Capture the cell that displays the provided text and extract its [X, Y] central coordinate. 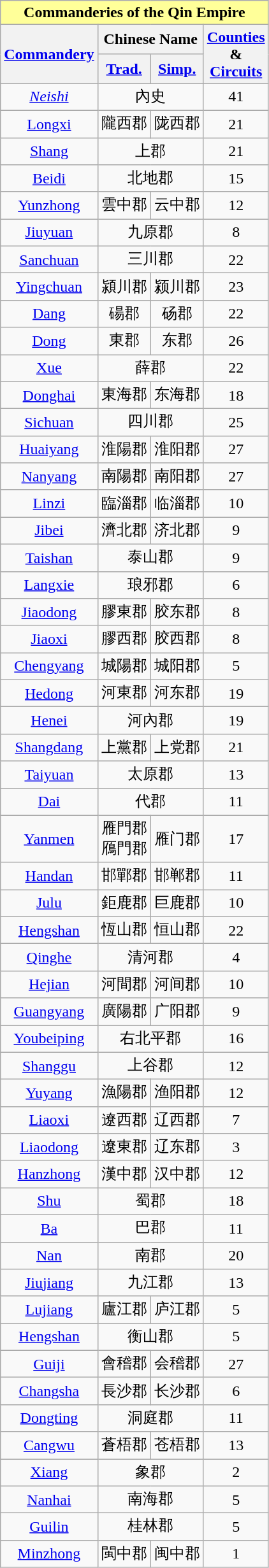
Guilin [49, 1527]
潁川郡 [124, 287]
臨淄郡 [124, 503]
Yanmen [49, 839]
河间郡 [177, 985]
陇西郡 [177, 124]
25 [236, 423]
Shang [49, 152]
碭郡 [124, 313]
城陽郡 [124, 666]
20 [236, 1256]
薛郡 [150, 368]
南郡 [150, 1256]
邯鄲郡 [124, 876]
淮陽郡 [124, 450]
Beidi [49, 178]
Shanggu [49, 1066]
南海郡 [150, 1499]
Neishi [49, 97]
淮阳郡 [177, 450]
Taiyuan [49, 774]
遼西郡 [124, 1120]
15 [236, 178]
长沙郡 [177, 1391]
巨鹿郡 [177, 903]
Langxie [49, 585]
雁門郡鴈門郡 [124, 839]
庐江郡 [177, 1309]
會稽郡 [124, 1364]
巴郡 [150, 1228]
隴西郡 [124, 124]
Commandery [49, 54]
Trad. [124, 69]
Jiaodong [49, 613]
Simp. [177, 69]
象郡 [150, 1472]
恒山郡 [177, 930]
Julu [49, 903]
闽中郡 [177, 1554]
上党郡 [177, 748]
济北郡 [177, 531]
Yingchuan [49, 287]
会稽郡 [177, 1364]
3 [236, 1148]
上黨郡 [124, 748]
Ba [49, 1228]
東郡 [124, 341]
Handan [49, 876]
雲中郡 [124, 205]
17 [236, 839]
辽东郡 [177, 1148]
Linzi [49, 503]
Liaodong [49, 1148]
河間郡 [124, 985]
云中郡 [177, 205]
泰山郡 [150, 558]
26 [236, 341]
南阳郡 [177, 476]
Nanhai [49, 1499]
東海郡 [124, 395]
三川郡 [150, 260]
Xue [49, 368]
Yuyang [49, 1093]
Chengyang [49, 666]
临淄郡 [177, 503]
遼東郡 [124, 1148]
恆山郡 [124, 930]
Chinese Name [150, 39]
颍川郡 [177, 287]
汉中郡 [177, 1174]
Hanzhong [49, 1174]
Changsha [49, 1391]
Sanchuan [49, 260]
渔阳郡 [177, 1093]
北地郡 [150, 178]
琅邪郡 [150, 585]
7 [236, 1120]
太原郡 [150, 774]
廣陽郡 [124, 1011]
清河郡 [150, 958]
Nanyang [49, 476]
苍梧郡 [177, 1446]
东海郡 [177, 395]
桂林郡 [150, 1527]
Youbeiping [49, 1039]
Longxi [49, 124]
Jibei [49, 531]
漁陽郡 [124, 1093]
Qinghe [49, 958]
Cangwu [49, 1446]
Donghai [49, 395]
右北平郡 [150, 1039]
洞庭郡 [150, 1418]
內史 [150, 97]
蜀郡 [150, 1201]
漢中郡 [124, 1174]
Nan [49, 1256]
河內郡 [150, 721]
Henei [49, 721]
Shangdang [49, 748]
胶西郡 [177, 639]
16 [236, 1039]
Commanderies of the Qin Empire [134, 13]
Jiujiang [49, 1283]
上郡 [150, 152]
辽西郡 [177, 1120]
九江郡 [150, 1283]
南陽郡 [124, 476]
Yunzhong [49, 205]
鉅鹿郡 [124, 903]
廬江郡 [124, 1309]
Dongting [49, 1418]
代郡 [150, 802]
衡山郡 [150, 1337]
Minzhong [49, 1554]
雁门郡 [177, 839]
广阳郡 [177, 1011]
河东郡 [177, 693]
Lujiang [49, 1309]
胶东郡 [177, 613]
四川郡 [150, 423]
Hedong [49, 693]
Jiaoxi [49, 639]
濟北郡 [124, 531]
41 [236, 97]
Guangyang [49, 1011]
2 [236, 1472]
蒼梧郡 [124, 1446]
膠東郡 [124, 613]
邯郸郡 [177, 876]
膠西郡 [124, 639]
23 [236, 287]
Guiji [49, 1364]
1 [236, 1554]
閩中郡 [124, 1554]
Dai [49, 802]
Taishan [49, 558]
Xiang [49, 1472]
Jiuyuan [49, 233]
Dong [49, 341]
長沙郡 [124, 1391]
Dang [49, 313]
砀郡 [177, 313]
4 [236, 958]
上谷郡 [150, 1066]
城阳郡 [177, 666]
东郡 [177, 341]
Sichuan [49, 423]
河東郡 [124, 693]
Shu [49, 1201]
Liaoxi [49, 1120]
九原郡 [150, 233]
Counties&Circuits [236, 54]
Hejian [49, 985]
Huaiyang [49, 450]
